Provide the (x, y) coordinate of the cell's center where the given text is located.  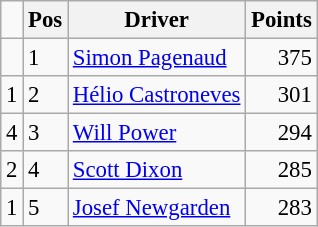
Hélio Castroneves (157, 95)
283 (282, 208)
Will Power (157, 133)
375 (282, 58)
3 (46, 133)
Pos (46, 20)
Scott Dixon (157, 170)
Josef Newgarden (157, 208)
Driver (157, 20)
Simon Pagenaud (157, 58)
5 (46, 208)
285 (282, 170)
301 (282, 95)
Points (282, 20)
294 (282, 133)
